Find where the given text appears and provide that cell's center as [X, Y] coordinate. 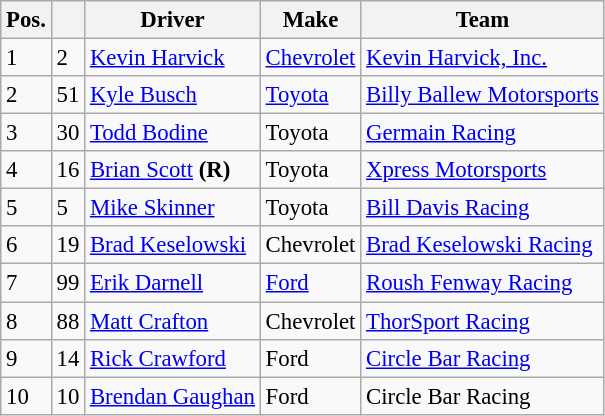
Brad Keselowski Racing [482, 245]
Germain Racing [482, 133]
6 [26, 245]
Make [310, 20]
Team [482, 20]
9 [26, 358]
Erik Darnell [173, 283]
ThorSport Racing [482, 321]
Todd Bodine [173, 133]
51 [68, 95]
Driver [173, 20]
Brendan Gaughan [173, 396]
Mike Skinner [173, 208]
8 [26, 321]
Xpress Motorsports [482, 170]
Rick Crawford [173, 358]
Brian Scott (R) [173, 170]
30 [68, 133]
Pos. [26, 20]
99 [68, 283]
4 [26, 170]
16 [68, 170]
Kevin Harvick [173, 58]
3 [26, 133]
Kevin Harvick, Inc. [482, 58]
7 [26, 283]
Billy Ballew Motorsports [482, 95]
14 [68, 358]
Matt Crafton [173, 321]
Kyle Busch [173, 95]
1 [26, 58]
19 [68, 245]
88 [68, 321]
Roush Fenway Racing [482, 283]
Brad Keselowski [173, 245]
Bill Davis Racing [482, 208]
